Locate the cell with the specified text and output its [X, Y] center coordinate. 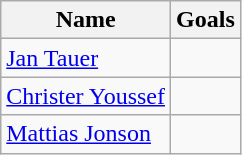
Mattias Jonson [86, 134]
Goals [206, 20]
Christer Youssef [86, 96]
Jan Tauer [86, 58]
Name [86, 20]
